Locate the cell with the specified text and output its [x, y] center coordinate. 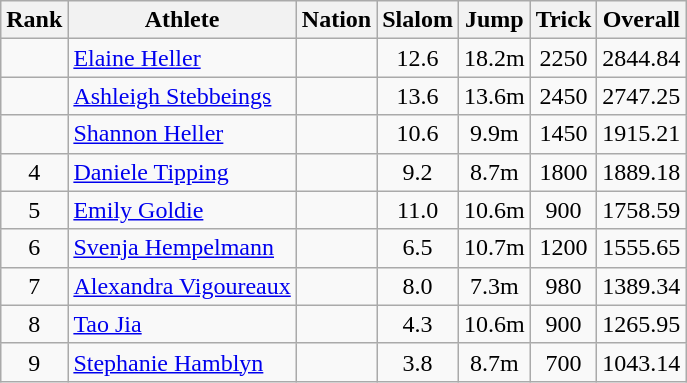
9.2 [418, 172]
18.2m [494, 58]
Shannon Heller [182, 134]
Svenja Hempelmann [182, 248]
Overall [642, 20]
8.0 [418, 286]
Jump [494, 20]
4 [34, 172]
Daniele Tipping [182, 172]
6 [34, 248]
12.6 [418, 58]
Tao Jia [182, 324]
5 [34, 210]
1265.95 [642, 324]
Alexandra Vigoureaux [182, 286]
10.6 [418, 134]
1200 [564, 248]
13.6m [494, 96]
7.3m [494, 286]
Trick [564, 20]
4.3 [418, 324]
1043.14 [642, 362]
2250 [564, 58]
6.5 [418, 248]
1389.34 [642, 286]
2844.84 [642, 58]
11.0 [418, 210]
Elaine Heller [182, 58]
9 [34, 362]
980 [564, 286]
2450 [564, 96]
7 [34, 286]
Ashleigh Stebbeings [182, 96]
Rank [34, 20]
Emily Goldie [182, 210]
Slalom [418, 20]
Stephanie Hamblyn [182, 362]
10.7m [494, 248]
2747.25 [642, 96]
8 [34, 324]
1450 [564, 134]
1915.21 [642, 134]
Athlete [182, 20]
1800 [564, 172]
1889.18 [642, 172]
3.8 [418, 362]
1555.65 [642, 248]
13.6 [418, 96]
9.9m [494, 134]
1758.59 [642, 210]
700 [564, 362]
Nation [336, 20]
